Search for the cell housing the specified text and yield its (x, y) center coordinate. 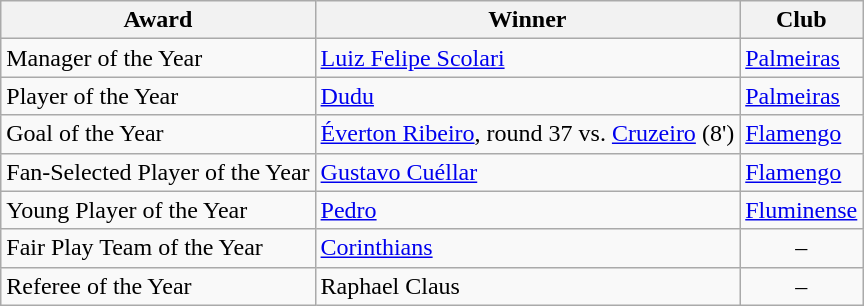
Fair Play Team of the Year (158, 248)
Corinthians (528, 248)
Player of the Year (158, 96)
Pedro (528, 210)
Award (158, 20)
Club (802, 20)
Manager of the Year (158, 58)
Young Player of the Year (158, 210)
Dudu (528, 96)
Goal of the Year (158, 134)
Fluminense (802, 210)
Winner (528, 20)
Referee of the Year (158, 286)
Éverton Ribeiro, round 37 vs. Cruzeiro (8') (528, 134)
Luiz Felipe Scolari (528, 58)
Fan-Selected Player of the Year (158, 172)
Raphael Claus (528, 286)
Gustavo Cuéllar (528, 172)
